Find where the given text appears and provide that cell's center as [X, Y] coordinate. 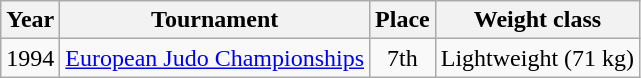
1994 [30, 58]
Lightweight (71 kg) [537, 58]
European Judo Championships [215, 58]
Place [403, 20]
Year [30, 20]
7th [403, 58]
Tournament [215, 20]
Weight class [537, 20]
